Return (X, Y) of the center of cell containing provided text 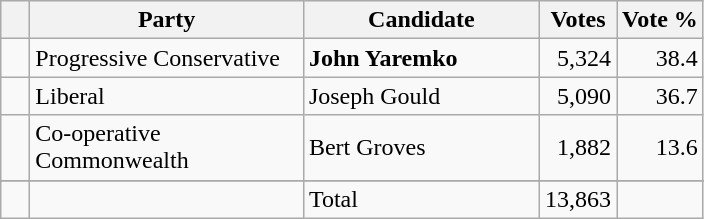
Votes (578, 20)
Vote % (660, 20)
38.4 (660, 58)
Candidate (421, 20)
5,324 (578, 58)
13,863 (578, 199)
13.6 (660, 148)
Party (167, 20)
Joseph Gould (421, 96)
Liberal (167, 96)
1,882 (578, 148)
5,090 (578, 96)
John Yaremko (421, 58)
Progressive Conservative (167, 58)
Bert Groves (421, 148)
Total (421, 199)
Co-operative Commonwealth (167, 148)
36.7 (660, 96)
